Pinpoint the cell where the given text exists, returning its (X, Y) midpoint coordinate. 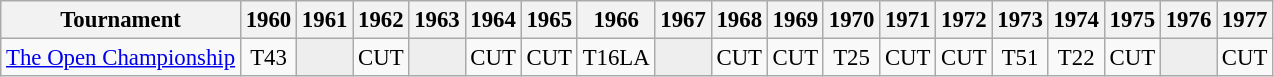
1975 (1132, 20)
1963 (437, 20)
Tournament (121, 20)
T25 (851, 58)
1976 (1188, 20)
1961 (325, 20)
1969 (795, 20)
1962 (381, 20)
T43 (268, 58)
1964 (493, 20)
T22 (1076, 58)
The Open Championship (121, 58)
1968 (739, 20)
1972 (964, 20)
1966 (616, 20)
1977 (1245, 20)
1970 (851, 20)
1971 (908, 20)
1973 (1020, 20)
T51 (1020, 58)
1967 (683, 20)
T16LA (616, 58)
1960 (268, 20)
1965 (549, 20)
1974 (1076, 20)
